From the cell containing the given text, extract its center point as (X, Y) coordinate. 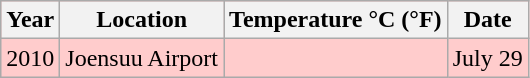
Year (30, 20)
Date (488, 20)
Joensuu Airport (142, 58)
2010 (30, 58)
Temperature °C (°F) (336, 20)
Location (142, 20)
July 29 (488, 58)
